Provide the (X, Y) coordinate of the cell's center where the given text is located.  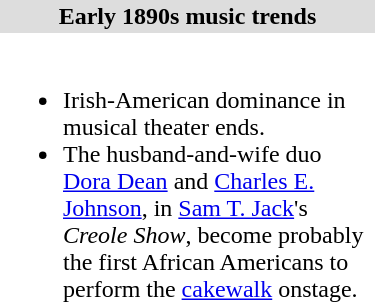
Early 1890s music trends (188, 16)
